Search for the cell housing the specified text and yield its (X, Y) center coordinate. 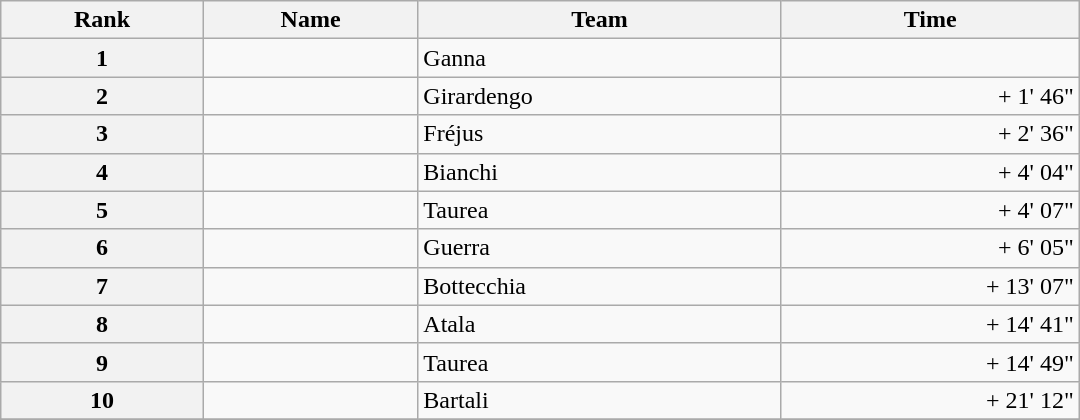
5 (102, 210)
8 (102, 324)
Girardengo (600, 96)
3 (102, 134)
Name (310, 20)
6 (102, 248)
+ 6' 05" (930, 248)
Bartali (600, 400)
Fréjus (600, 134)
4 (102, 172)
+ 4' 04" (930, 172)
Atala (600, 324)
Ganna (600, 58)
9 (102, 362)
Rank (102, 20)
+ 21' 12" (930, 400)
7 (102, 286)
Team (600, 20)
Guerra (600, 248)
2 (102, 96)
+ 2' 36" (930, 134)
+ 14' 49" (930, 362)
+ 13' 07" (930, 286)
1 (102, 58)
+ 1' 46" (930, 96)
Bottecchia (600, 286)
+ 4' 07" (930, 210)
Bianchi (600, 172)
10 (102, 400)
Time (930, 20)
+ 14' 41" (930, 324)
